Return the (X, Y) coordinate for the center point of the cell that contains the specified text.  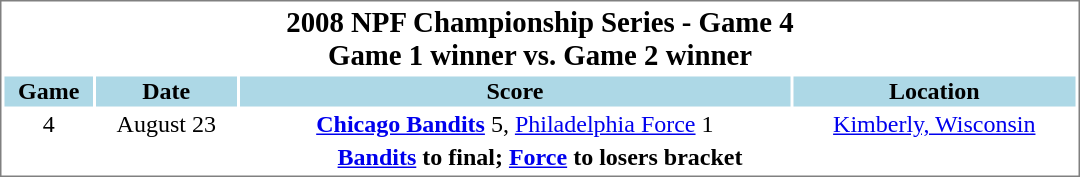
August 23 (166, 125)
Game (48, 91)
2008 NPF Championship Series - Game 4Game 1 winner vs. Game 2 winner (540, 38)
4 (48, 125)
Date (166, 91)
Location (934, 91)
Kimberly, Wisconsin (934, 125)
Score (515, 91)
Bandits to final; Force to losers bracket (540, 157)
Chicago Bandits 5, Philadelphia Force 1 (515, 125)
